Detect which cell encompasses the target text, then output its (X, Y) center coordinate. 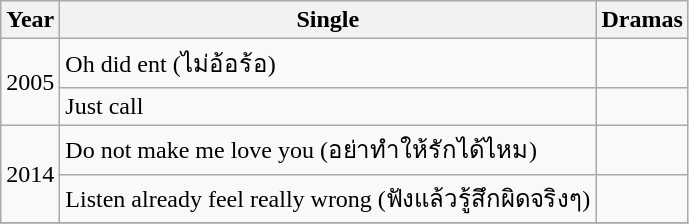
Single (328, 20)
Dramas (642, 20)
Year (30, 20)
2014 (30, 174)
Just call (328, 106)
Listen already feel really wrong (ฟังแล้วรู้สึกผิดจริงๆ) (328, 198)
2005 (30, 82)
Oh did ent (ไม่อ้อร้อ) (328, 64)
Do not make me love you (อย่าทำให้รักได้ไหม) (328, 150)
